Find where the given text appears and provide that cell's center as [x, y] coordinate. 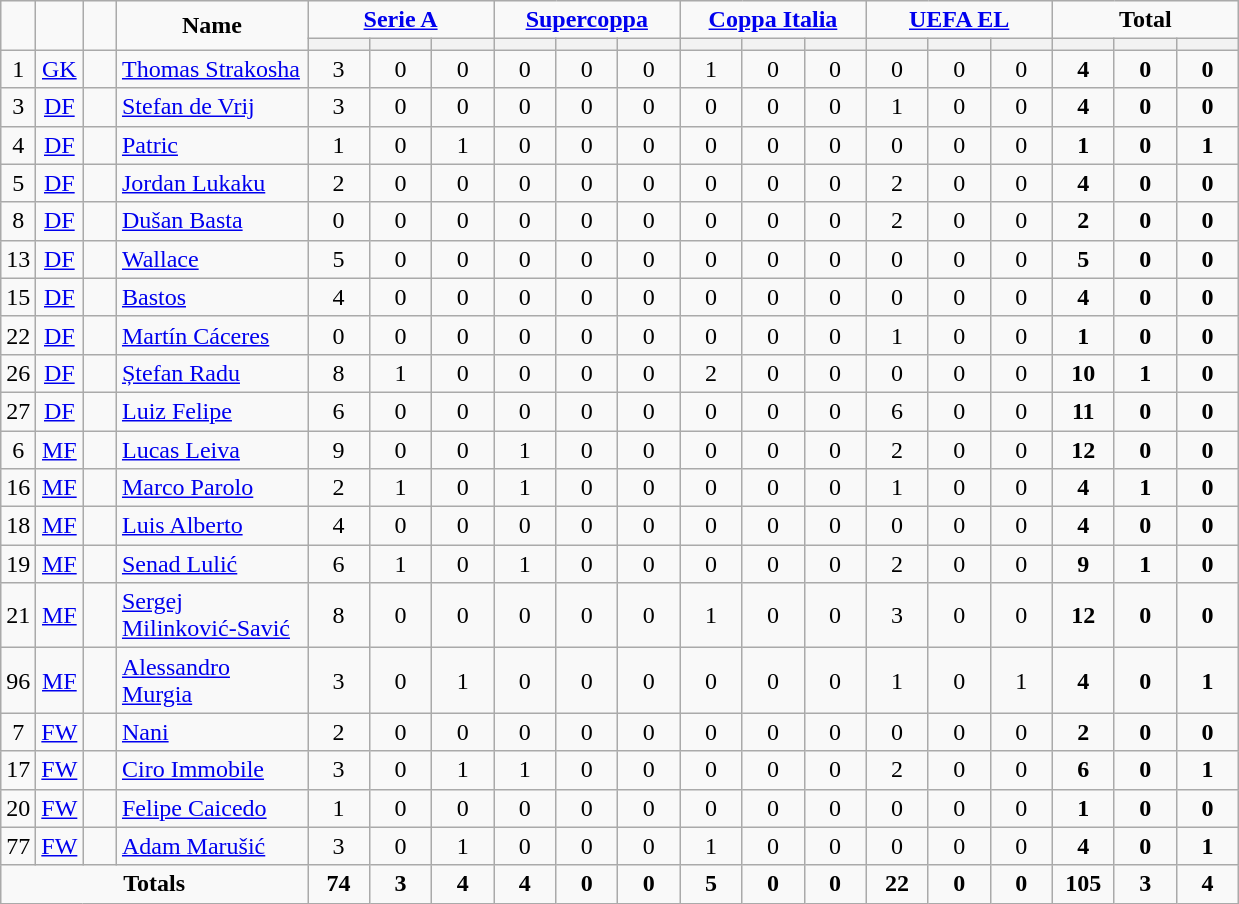
16 [18, 488]
Name [212, 26]
Marco Parolo [212, 488]
Luiz Felipe [212, 411]
18 [18, 526]
Total [1145, 20]
10 [1083, 373]
Adam Marušić [212, 846]
27 [18, 411]
21 [18, 616]
UEFA EL [959, 20]
Supercoppa [587, 20]
7 [18, 732]
Senad Lulić [212, 564]
Nani [212, 732]
Martín Cáceres [212, 335]
Felipe Caicedo [212, 808]
Thomas Strakosha [212, 69]
Sergej Milinković-Savić [212, 616]
Alessandro Murgia [212, 680]
15 [18, 297]
Ciro Immobile [212, 770]
Ștefan Radu [212, 373]
11 [1083, 411]
Luis Alberto [212, 526]
Coppa Italia [773, 20]
GK [60, 69]
74 [339, 884]
13 [18, 259]
19 [18, 564]
77 [18, 846]
Serie A [401, 20]
20 [18, 808]
96 [18, 680]
Totals [154, 884]
17 [18, 770]
105 [1083, 884]
Lucas Leiva [212, 449]
Wallace [212, 259]
Dušan Basta [212, 221]
Stefan de Vrij [212, 107]
Jordan Lukaku [212, 183]
Bastos [212, 297]
26 [18, 373]
Patric [212, 145]
